Provide the (X, Y) coordinate of the cell's center where the given text is located.  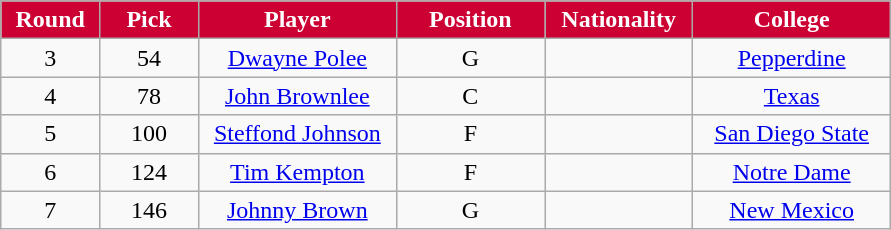
54 (150, 58)
San Diego State (792, 134)
Pepperdine (792, 58)
Tim Kempton (297, 172)
College (792, 20)
146 (150, 210)
4 (50, 96)
Steffond Johnson (297, 134)
C (470, 96)
7 (50, 210)
Pick (150, 20)
78 (150, 96)
Texas (792, 96)
Johnny Brown (297, 210)
6 (50, 172)
Notre Dame (792, 172)
100 (150, 134)
Player (297, 20)
5 (50, 134)
3 (50, 58)
Nationality (618, 20)
John Brownlee (297, 96)
124 (150, 172)
Round (50, 20)
Dwayne Polee (297, 58)
New Mexico (792, 210)
Position (470, 20)
